Provide the [x, y] coordinate of the cell's center where the given text is located.  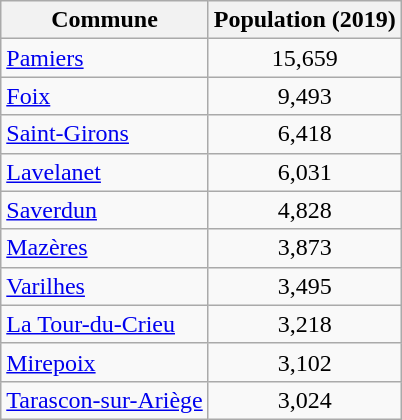
3,495 [304, 286]
15,659 [304, 58]
Pamiers [104, 58]
Varilhes [104, 286]
3,873 [304, 248]
La Tour-du-Crieu [104, 324]
3,024 [304, 400]
Tarascon-sur-Ariège [104, 400]
Mazères [104, 248]
6,031 [304, 172]
Saverdun [104, 210]
3,218 [304, 324]
3,102 [304, 362]
Lavelanet [104, 172]
Mirepoix [104, 362]
6,418 [304, 134]
Saint-Girons [104, 134]
9,493 [304, 96]
4,828 [304, 210]
Population (2019) [304, 20]
Foix [104, 96]
Commune [104, 20]
